For the text-containing cell, return its midpoint in [X, Y] coordinate format. 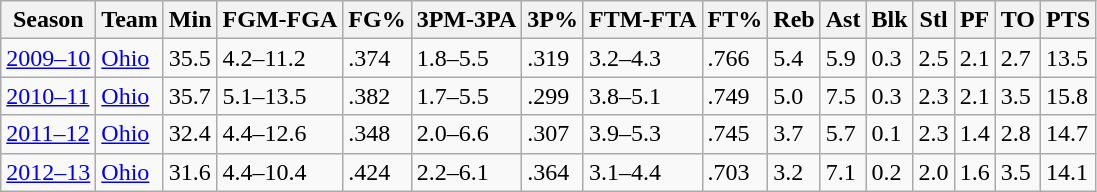
5.7 [843, 134]
5.1–13.5 [280, 96]
2.2–6.1 [466, 172]
4.2–11.2 [280, 58]
Min [190, 20]
4.4–10.4 [280, 172]
3P% [553, 20]
.766 [735, 58]
Team [130, 20]
14.7 [1068, 134]
35.7 [190, 96]
1.7–5.5 [466, 96]
32.4 [190, 134]
2.8 [1018, 134]
.307 [553, 134]
1.4 [974, 134]
3.9–5.3 [642, 134]
31.6 [190, 172]
.319 [553, 58]
0.2 [890, 172]
1.8–5.5 [466, 58]
Stl [934, 20]
.348 [377, 134]
13.5 [1068, 58]
Blk [890, 20]
7.5 [843, 96]
1.6 [974, 172]
Ast [843, 20]
3.1–4.4 [642, 172]
2009–10 [48, 58]
15.8 [1068, 96]
5.9 [843, 58]
PF [974, 20]
.424 [377, 172]
.299 [553, 96]
7.1 [843, 172]
FT% [735, 20]
.745 [735, 134]
FTM-FTA [642, 20]
2.7 [1018, 58]
3.2–4.3 [642, 58]
FGM-FGA [280, 20]
3.7 [794, 134]
Reb [794, 20]
FG% [377, 20]
.374 [377, 58]
3.2 [794, 172]
5.0 [794, 96]
5.4 [794, 58]
Season [48, 20]
3.8–5.1 [642, 96]
3PM-3PA [466, 20]
2.5 [934, 58]
2.0–6.6 [466, 134]
14.1 [1068, 172]
35.5 [190, 58]
4.4–12.6 [280, 134]
2010–11 [48, 96]
2.0 [934, 172]
2012–13 [48, 172]
2011–12 [48, 134]
0.1 [890, 134]
.364 [553, 172]
.749 [735, 96]
.703 [735, 172]
TO [1018, 20]
PTS [1068, 20]
.382 [377, 96]
